Output the (X, Y) coordinate of the center of the cell containing the given text.  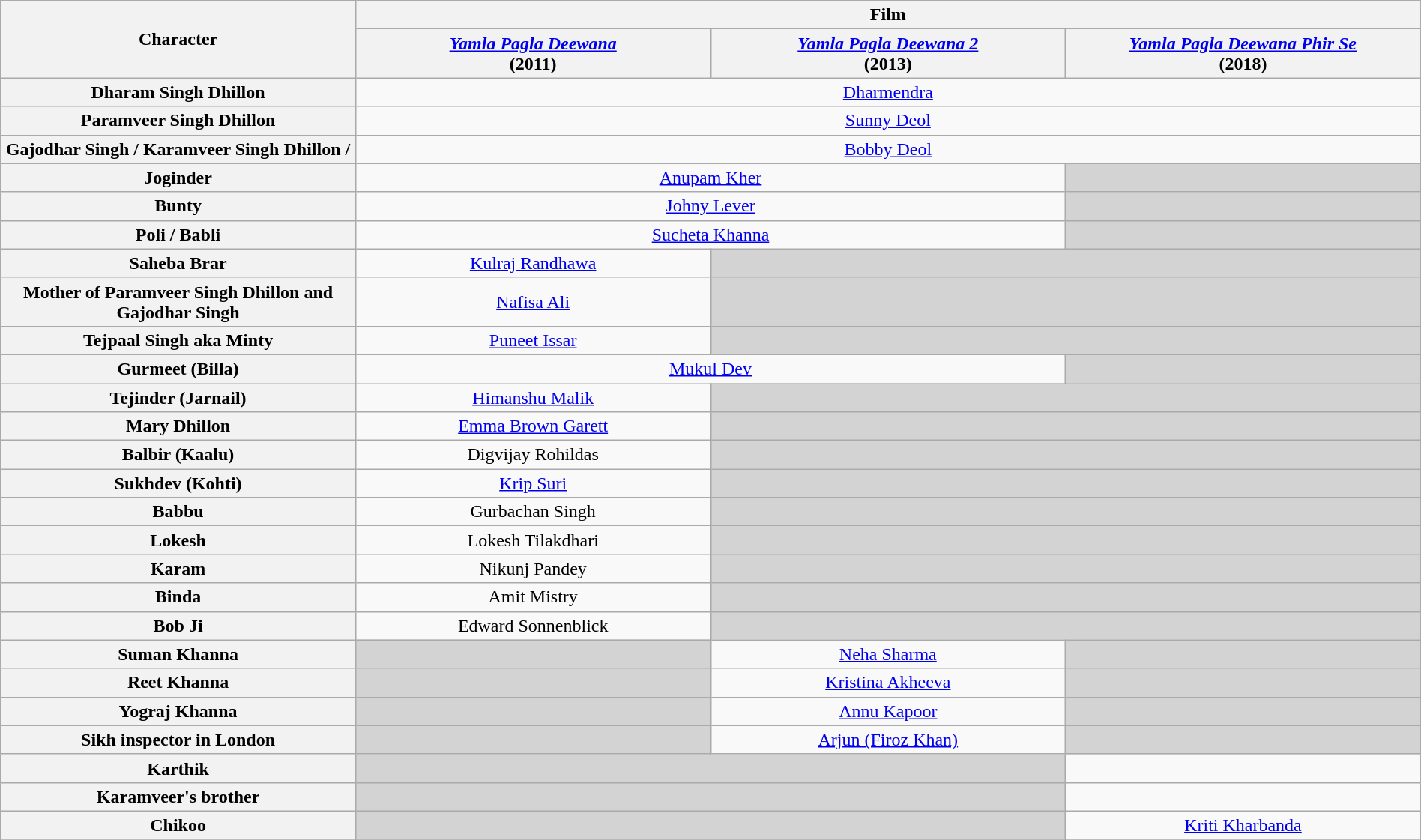
Kristina Akheeva (888, 683)
Arjun (Firoz Khan) (888, 740)
Amit Mistry (533, 597)
Tejinder (Jarnail) (178, 398)
Yamla Pagla Deewana (2011) (533, 54)
Gurmeet (Billa) (178, 369)
Dharam Singh Dhillon (178, 92)
Binda (178, 597)
Digvijay Rohildas (533, 455)
Kriti Kharbanda (1243, 825)
Karam (178, 569)
Lokesh (178, 540)
Suman Khanna (178, 654)
Sukhdev (Kohti) (178, 483)
Tejpaal Singh aka Minty (178, 340)
Gurbachan Singh (533, 512)
Sunny Deol (887, 121)
Emma Brown Garett (533, 426)
Yograj Khanna (178, 711)
Dharmendra (887, 92)
Lokesh Tilakdhari (533, 540)
Yamla Pagla Deewana 2 (2013) (888, 54)
Mukul Dev (710, 369)
Mother of Paramveer Singh Dhillon and Gajodhar Singh (178, 301)
Nafisa Ali (533, 301)
Bunty (178, 206)
Nikunj Pandey (533, 569)
Edward Sonnenblick (533, 626)
Mary Dhillon (178, 426)
Film (887, 15)
Bob Ji (178, 626)
Babbu (178, 512)
Krip Suri (533, 483)
Sucheta Khanna (710, 235)
Paramveer Singh Dhillon (178, 121)
Character (178, 39)
Reet Khanna (178, 683)
Yamla Pagla Deewana Phir Se(2018) (1243, 54)
Annu Kapoor (888, 711)
Saheba Brar (178, 263)
Himanshu Malik (533, 398)
Chikoo (178, 825)
Anupam Kher (710, 178)
Karthik (178, 768)
Bobby Deol (887, 149)
Gajodhar Singh / Karamveer Singh Dhillon / (178, 149)
Poli / Babli (178, 235)
Sikh inspector in London (178, 740)
Joginder (178, 178)
Neha Sharma (888, 654)
Balbir (Kaalu) (178, 455)
Puneet Issar (533, 340)
Johny Lever (710, 206)
Karamveer's brother (178, 797)
Kulraj Randhawa (533, 263)
